Find where the given text appears and provide that cell's center as (x, y) coordinate. 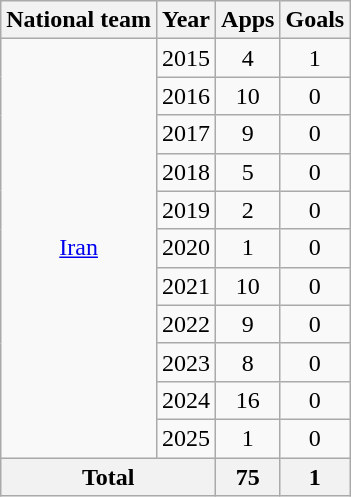
2020 (186, 248)
Iran (79, 248)
2025 (186, 438)
2022 (186, 324)
2017 (186, 134)
75 (248, 477)
2 (248, 210)
Year (186, 20)
5 (248, 172)
2016 (186, 96)
2024 (186, 400)
8 (248, 362)
2015 (186, 58)
Goals (315, 20)
4 (248, 58)
Total (108, 477)
Apps (248, 20)
National team (79, 20)
2021 (186, 286)
2018 (186, 172)
2019 (186, 210)
2023 (186, 362)
16 (248, 400)
